Provide the [X, Y] coordinate of the cell's center where the given text is located.  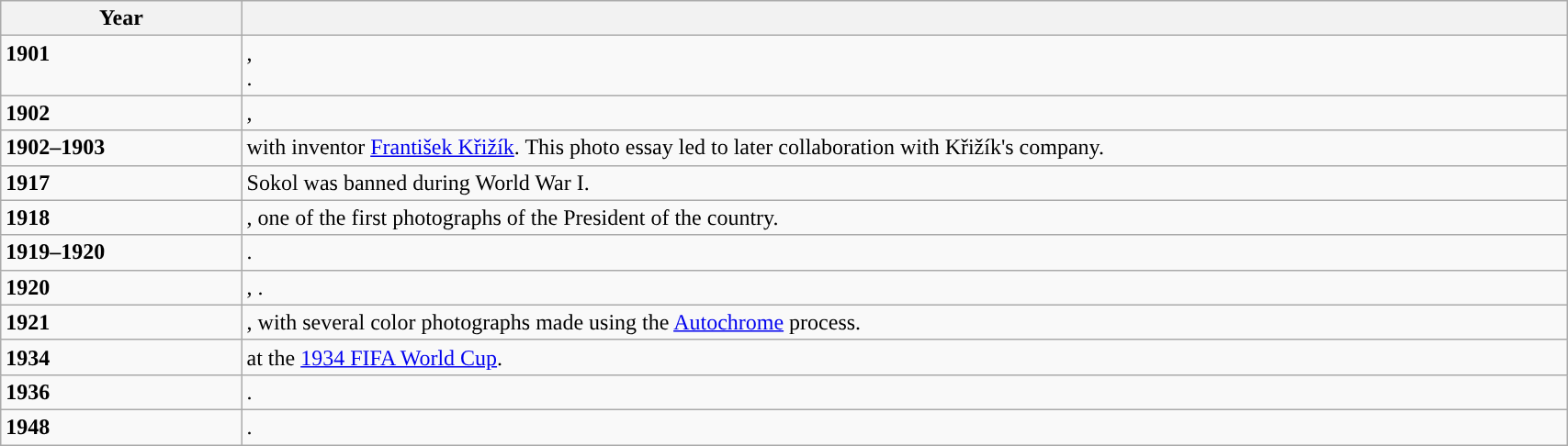
, . [904, 287]
1920 [121, 287]
1917 [121, 183]
, [904, 113]
1936 [121, 392]
1948 [121, 427]
1934 [121, 357]
Sokol was banned during World War I. [904, 183]
, with several color photographs made using the Autochrome process. [904, 322]
1918 [121, 217]
,. [904, 66]
with inventor František Křižík. This photo essay led to later collaboration with Křižík's company. [904, 148]
1902 [121, 113]
1919–1920 [121, 252]
1902–1903 [121, 148]
1901 [121, 66]
1921 [121, 322]
, one of the first photographs of the President of the country. [904, 217]
at the 1934 FIFA World Cup. [904, 357]
Year [121, 18]
